Scan for the cell matching the given text and deliver its (X, Y) coordinate at center. 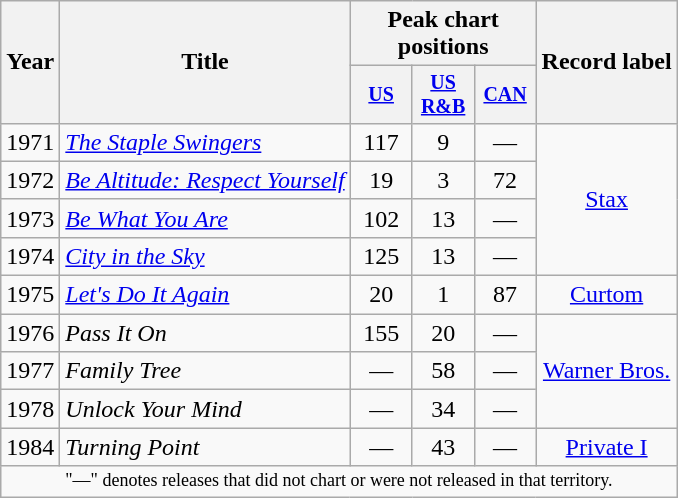
Record label (606, 62)
US (381, 94)
Curtom (606, 295)
125 (381, 256)
1976 (30, 333)
USR&B (443, 94)
The Staple Swingers (205, 142)
34 (443, 409)
1 (443, 295)
Warner Bros. (606, 371)
9 (443, 142)
Peak chart positions (443, 34)
58 (443, 371)
Turning Point (205, 447)
1971 (30, 142)
43 (443, 447)
Year (30, 62)
City in the Sky (205, 256)
Stax (606, 199)
Unlock Your Mind (205, 409)
Be Altitude: Respect Yourself (205, 180)
19 (381, 180)
Pass It On (205, 333)
Family Tree (205, 371)
102 (381, 218)
Be What You Are (205, 218)
1972 (30, 180)
1973 (30, 218)
1978 (30, 409)
72 (505, 180)
CAN (505, 94)
1984 (30, 447)
Private I (606, 447)
3 (443, 180)
117 (381, 142)
87 (505, 295)
Let's Do It Again (205, 295)
1975 (30, 295)
Title (205, 62)
"—" denotes releases that did not chart or were not released in that territory. (339, 482)
155 (381, 333)
1977 (30, 371)
1974 (30, 256)
